From the cell containing the given text, extract its center point as [X, Y] coordinate. 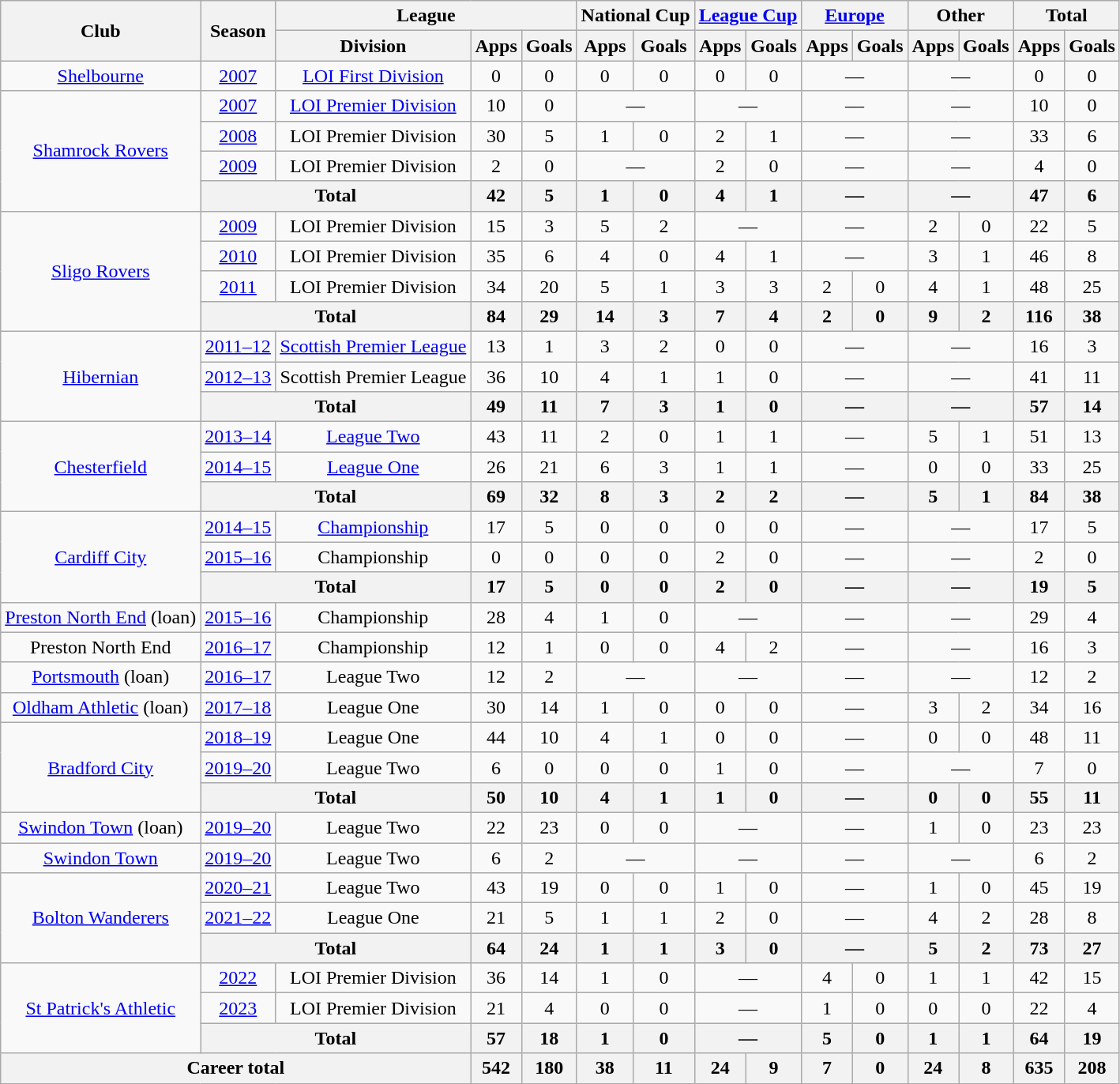
Career total [235, 1068]
542 [496, 1068]
45 [1039, 888]
2011–12 [239, 346]
Oldham Athletic (loan) [101, 707]
Preston North End [101, 647]
2013–14 [239, 437]
635 [1039, 1068]
44 [496, 737]
180 [549, 1068]
73 [1039, 948]
LOI First Division [373, 76]
47 [1039, 196]
Season [239, 31]
116 [1039, 316]
50 [496, 797]
St Patrick's Athletic [101, 1008]
Club [101, 31]
2011 [239, 286]
Europe [855, 16]
26 [496, 467]
2022 [239, 978]
35 [496, 256]
27 [1092, 948]
2008 [239, 136]
Shamrock Rovers [101, 151]
Other [960, 16]
2020–21 [239, 888]
League [427, 16]
National Cup [635, 16]
46 [1039, 256]
Chesterfield [101, 467]
Hibernian [101, 376]
2018–19 [239, 737]
2023 [239, 1008]
League Cup [748, 16]
55 [1039, 797]
2017–18 [239, 707]
49 [496, 407]
Portsmouth (loan) [101, 677]
Sligo Rovers [101, 271]
2021–22 [239, 918]
2010 [239, 256]
51 [1039, 437]
Swindon Town (loan) [101, 827]
Swindon Town [101, 857]
32 [549, 497]
Cardiff City [101, 557]
41 [1039, 377]
2012–13 [239, 377]
18 [549, 1038]
Shelbourne [101, 76]
208 [1092, 1068]
20 [549, 286]
Preston North End (loan) [101, 617]
Bolton Wanderers [101, 918]
Division [373, 46]
69 [496, 497]
Bradford City [101, 767]
